Extract the [x, y] coordinate from the center of the cell holding the provided text.  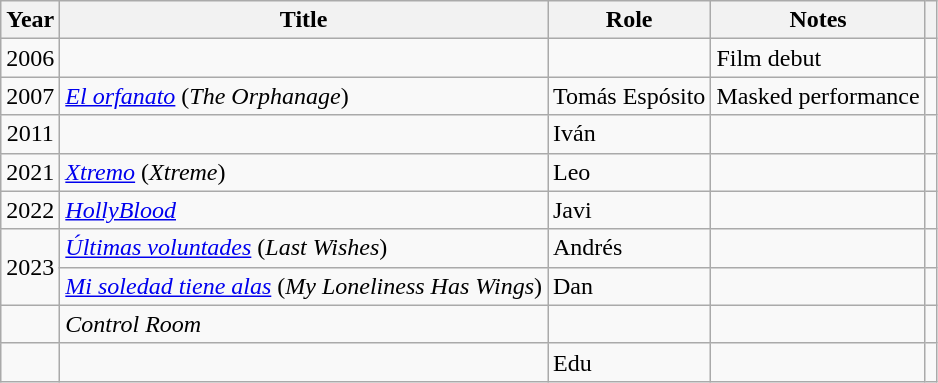
2007 [30, 96]
2022 [30, 210]
Film debut [818, 58]
Leo [630, 172]
Mi soledad tiene alas (My Loneliness Has Wings) [304, 286]
El orfanato (The Orphanage) [304, 96]
HollyBlood [304, 210]
Edu [630, 362]
Role [630, 20]
Notes [818, 20]
Year [30, 20]
Javi [630, 210]
2021 [30, 172]
2023 [30, 267]
2006 [30, 58]
Xtremo (Xtreme) [304, 172]
Tomás Espósito [630, 96]
Dan [630, 286]
Control Room [304, 324]
Iván [630, 134]
Masked performance [818, 96]
2011 [30, 134]
Andrés [630, 248]
Title [304, 20]
Últimas voluntades (Last Wishes) [304, 248]
